Return the [X, Y] coordinate for the center point of the cell that contains the specified text.  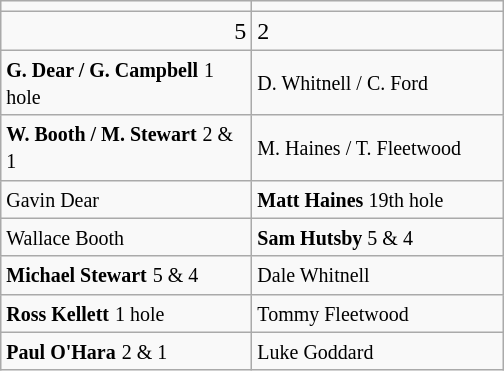
Tommy Fleetwood [378, 313]
Ross Kellett 1 hole [126, 313]
M. Haines / T. Fleetwood [378, 148]
G. Dear / G. Campbell 1 hole [126, 82]
Luke Goddard [378, 351]
Matt Haines 19th hole [378, 199]
Paul O'Hara 2 & 1 [126, 351]
5 [126, 31]
Wallace Booth [126, 237]
D. Whitnell / C. Ford [378, 82]
Sam Hutsby 5 & 4 [378, 237]
Dale Whitnell [378, 275]
W. Booth / M. Stewart 2 & 1 [126, 148]
Michael Stewart 5 & 4 [126, 275]
Gavin Dear [126, 199]
2 [378, 31]
